Search for the cell housing the specified text and yield its [x, y] center coordinate. 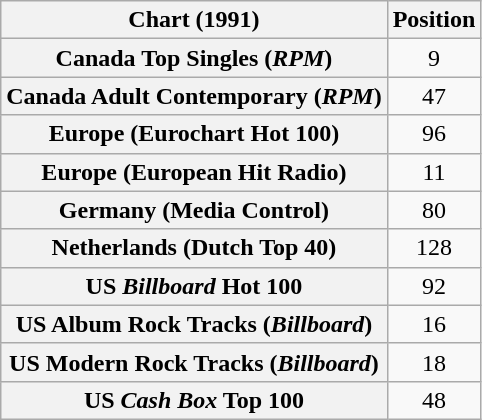
47 [434, 96]
96 [434, 134]
48 [434, 400]
Europe (European Hit Radio) [194, 172]
11 [434, 172]
Position [434, 20]
Canada Adult Contemporary (RPM) [194, 96]
US Billboard Hot 100 [194, 286]
US Album Rock Tracks (Billboard) [194, 324]
US Cash Box Top 100 [194, 400]
92 [434, 286]
128 [434, 248]
80 [434, 210]
Europe (Eurochart Hot 100) [194, 134]
Chart (1991) [194, 20]
US Modern Rock Tracks (Billboard) [194, 362]
18 [434, 362]
Canada Top Singles (RPM) [194, 58]
16 [434, 324]
Germany (Media Control) [194, 210]
9 [434, 58]
Netherlands (Dutch Top 40) [194, 248]
